For the text-containing cell, return its midpoint in [x, y] coordinate format. 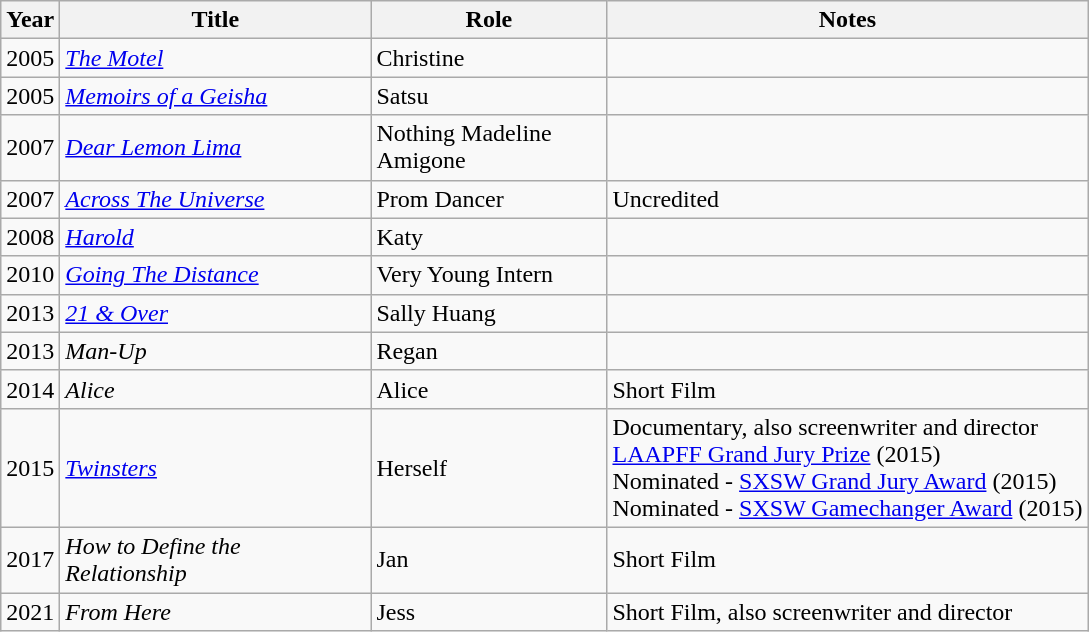
21 & Over [216, 313]
From Here [216, 611]
Role [489, 20]
Title [216, 20]
Very Young Intern [489, 275]
2014 [30, 389]
Going The Distance [216, 275]
How to Define the Relationship [216, 560]
2021 [30, 611]
Jan [489, 560]
Notes [848, 20]
Dear Lemon Lima [216, 148]
Man-Up [216, 351]
Year [30, 20]
Nothing Madeline Amigone [489, 148]
Harold [216, 237]
The Motel [216, 58]
2017 [30, 560]
Herself [489, 468]
Katy [489, 237]
2010 [30, 275]
Christine [489, 58]
2008 [30, 237]
Twinsters [216, 468]
Sally Huang [489, 313]
Satsu [489, 96]
Uncredited [848, 199]
Prom Dancer [489, 199]
2015 [30, 468]
Across The Universe [216, 199]
Short Film, also screenwriter and director [848, 611]
Jess [489, 611]
Memoirs of a Geisha [216, 96]
Regan [489, 351]
